Find where the given text appears and provide that cell's center as (X, Y) coordinate. 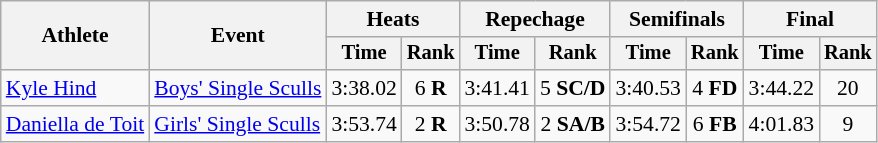
Final (810, 19)
2 SA/B (573, 124)
5 SC/D (573, 88)
3:54.72 (648, 124)
3:53.74 (364, 124)
2 R (431, 124)
3:41.41 (496, 88)
3:44.22 (782, 88)
6 R (431, 88)
4:01.83 (782, 124)
6 FB (715, 124)
Athlete (75, 36)
20 (848, 88)
Semifinals (676, 19)
3:50.78 (496, 124)
4 FD (715, 88)
Girls' Single Sculls (238, 124)
3:40.53 (648, 88)
Repechage (534, 19)
Heats (392, 19)
9 (848, 124)
Kyle Hind (75, 88)
3:38.02 (364, 88)
Event (238, 36)
Daniella de Toit (75, 124)
Boys' Single Sculls (238, 88)
